Output the [X, Y] coordinate of the center of the cell containing the given text.  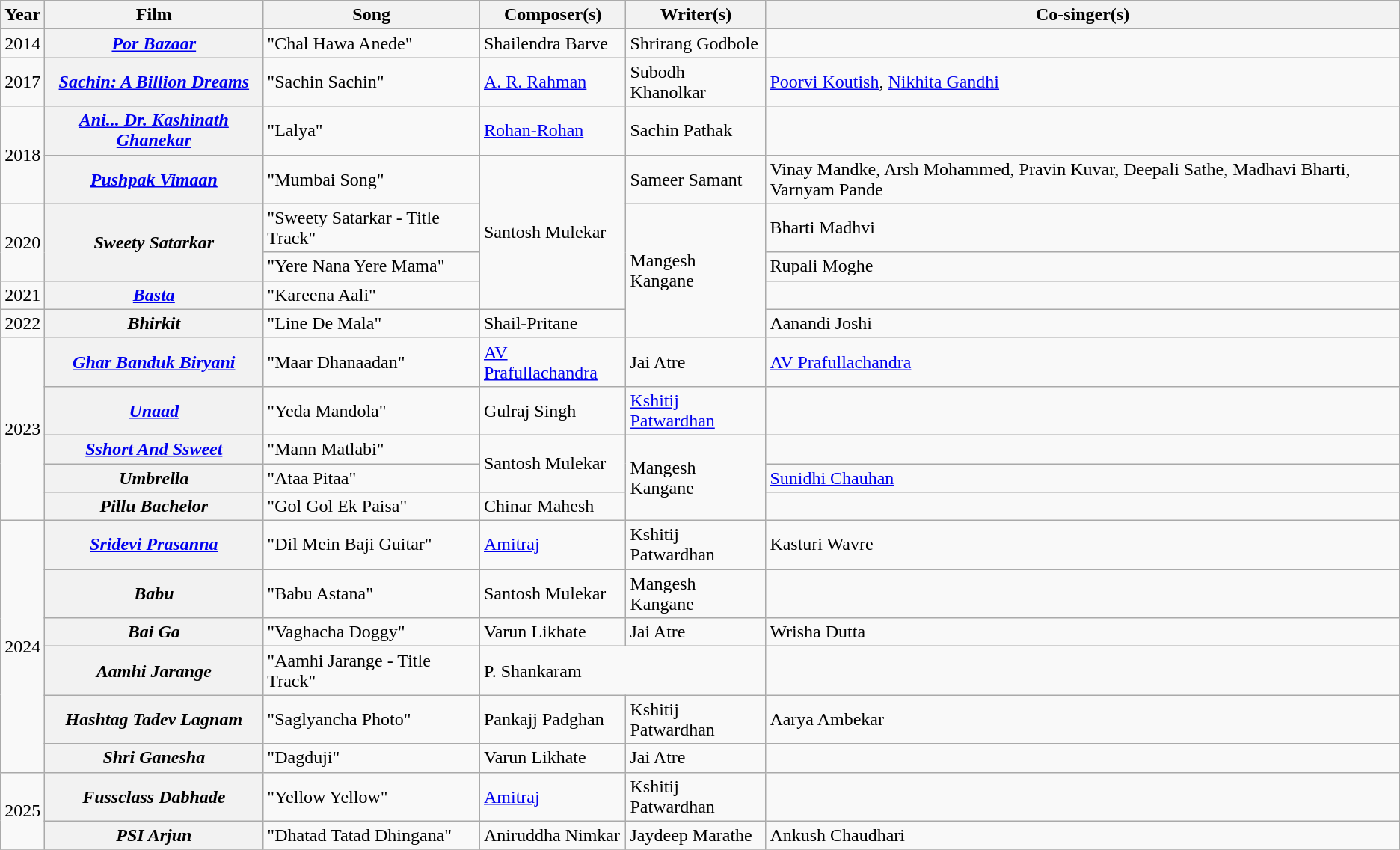
Ghar Banduk Biryani [154, 362]
2023 [22, 429]
2017 [22, 82]
"Mann Matlabi" [372, 449]
Co-singer(s) [1083, 15]
Ani... Dr. Kashinath Ghanekar [154, 130]
Wrisha Dutta [1083, 632]
Aanandi Joshi [1083, 323]
"Ataa Pitaa" [372, 478]
Composer(s) [553, 15]
"Yeda Mandola" [372, 410]
Umbrella [154, 478]
"Dagduji" [372, 758]
2024 [22, 646]
"Dil Mein Baji Guitar" [372, 545]
P. Shankaram [622, 670]
Ankush Chaudhari [1083, 835]
Film [154, 15]
Poorvi Koutish, Nikhita Gandhi [1083, 82]
Gulraj Singh [553, 410]
"Kareena Aali" [372, 295]
Kasturi Wavre [1083, 545]
"Maar Dhanaadan" [372, 362]
Babu [154, 594]
Vinay Mandke, Arsh Mohammed, Pravin Kuvar, Deepali Sathe, Madhavi Bharti, Varnyam Pande [1083, 180]
"Line De Mala" [372, 323]
2021 [22, 295]
2020 [22, 242]
Sachin Pathak [696, 130]
"Sachin Sachin" [372, 82]
"Mumbai Song" [372, 180]
Aamhi Jarange [154, 670]
Sshort And Ssweet [154, 449]
Sameer Samant [696, 180]
Year [22, 15]
"Lalya" [372, 130]
2014 [22, 43]
2025 [22, 811]
Subodh Khanolkar [696, 82]
A. R. Rahman [553, 82]
Fussclass Dabhade [154, 796]
PSI Arjun [154, 835]
Jaydeep Marathe [696, 835]
Sunidhi Chauhan [1083, 478]
"Aamhi Jarange - Title Track" [372, 670]
Shail-Pritane [553, 323]
"Yere Nana Yere Mama" [372, 266]
Sachin: A Billion Dreams [154, 82]
Aniruddha Nimkar [553, 835]
Pankajj Padghan [553, 720]
"Saglyancha Photo" [372, 720]
Bharti Madhvi [1083, 227]
Pillu Bachelor [154, 507]
Song [372, 15]
2018 [22, 155]
Basta [154, 295]
Rohan-Rohan [553, 130]
"Sweety Satarkar - Title Track" [372, 227]
Unaad [154, 410]
Bhirkit [154, 323]
"Chal Hawa Anede" [372, 43]
Shailendra Barve [553, 43]
Aarya Ambekar [1083, 720]
Bai Ga [154, 632]
Rupali Moghe [1083, 266]
"Yellow Yellow" [372, 796]
Shri Ganesha [154, 758]
Sridevi Prasanna [154, 545]
2022 [22, 323]
Sweety Satarkar [154, 242]
Hashtag Tadev Lagnam [154, 720]
"Vaghacha Doggy" [372, 632]
Chinar Mahesh [553, 507]
Por Bazaar [154, 43]
"Gol Gol Ek Paisa" [372, 507]
Shrirang Godbole [696, 43]
Writer(s) [696, 15]
"Babu Astana" [372, 594]
Pushpak Vimaan [154, 180]
"Dhatad Tatad Dhingana" [372, 835]
